Scan for the cell matching the given text and deliver its [x, y] coordinate at center. 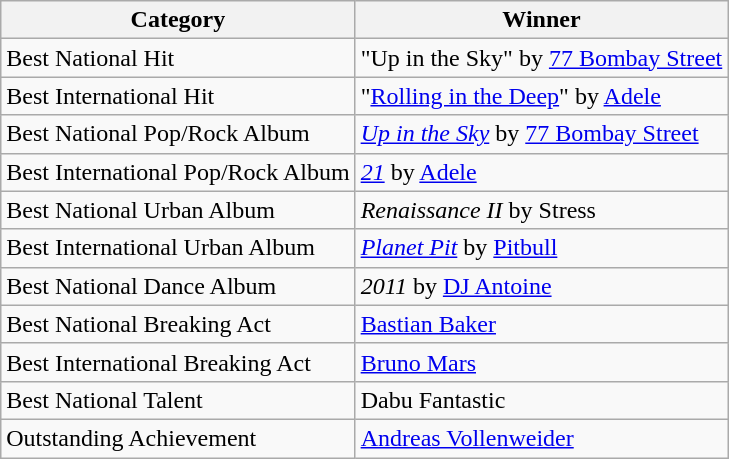
Best National Breaking Act [178, 324]
"Up in the Sky" by 77 Bombay Street [542, 58]
Best National Hit [178, 58]
"Rolling in the Deep" by Adele [542, 96]
Up in the Sky by 77 Bombay Street [542, 134]
2011 by DJ Antoine [542, 286]
Best International Urban Album [178, 248]
Andreas Vollenweider [542, 438]
Best National Dance Album [178, 286]
21 by Adele [542, 172]
Category [178, 20]
Best International Pop/Rock Album [178, 172]
Bastian Baker [542, 324]
Bruno Mars [542, 362]
Best National Pop/Rock Album [178, 134]
Best International Hit [178, 96]
Outstanding Achievement [178, 438]
Planet Pit by Pitbull [542, 248]
Winner [542, 20]
Best International Breaking Act [178, 362]
Best National Talent [178, 400]
Renaissance II by Stress [542, 210]
Dabu Fantastic [542, 400]
Best National Urban Album [178, 210]
